Detect which cell encompasses the target text, then output its (x, y) center coordinate. 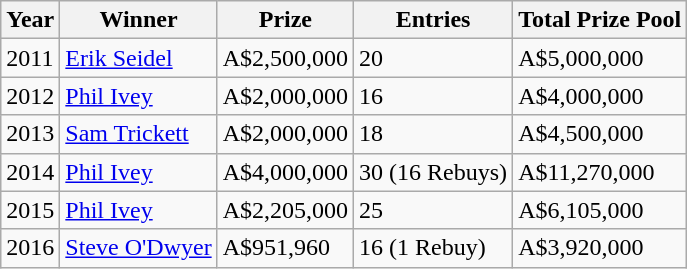
Year (30, 20)
A$11,270,000 (600, 172)
20 (434, 58)
2012 (30, 96)
A$2,205,000 (285, 210)
Sam Trickett (138, 134)
Prize (285, 20)
A$5,000,000 (600, 58)
Entries (434, 20)
2014 (30, 172)
25 (434, 210)
A$951,960 (285, 248)
Winner (138, 20)
2015 (30, 210)
30 (16 Rebuys) (434, 172)
A$4,500,000 (600, 134)
18 (434, 134)
2016 (30, 248)
Erik Seidel (138, 58)
A$2,500,000 (285, 58)
2011 (30, 58)
A$3,920,000 (600, 248)
Total Prize Pool (600, 20)
A$6,105,000 (600, 210)
Steve O'Dwyer (138, 248)
16 (434, 96)
2013 (30, 134)
16 (1 Rebuy) (434, 248)
